Find where the given text appears and provide that cell's center as (X, Y) coordinate. 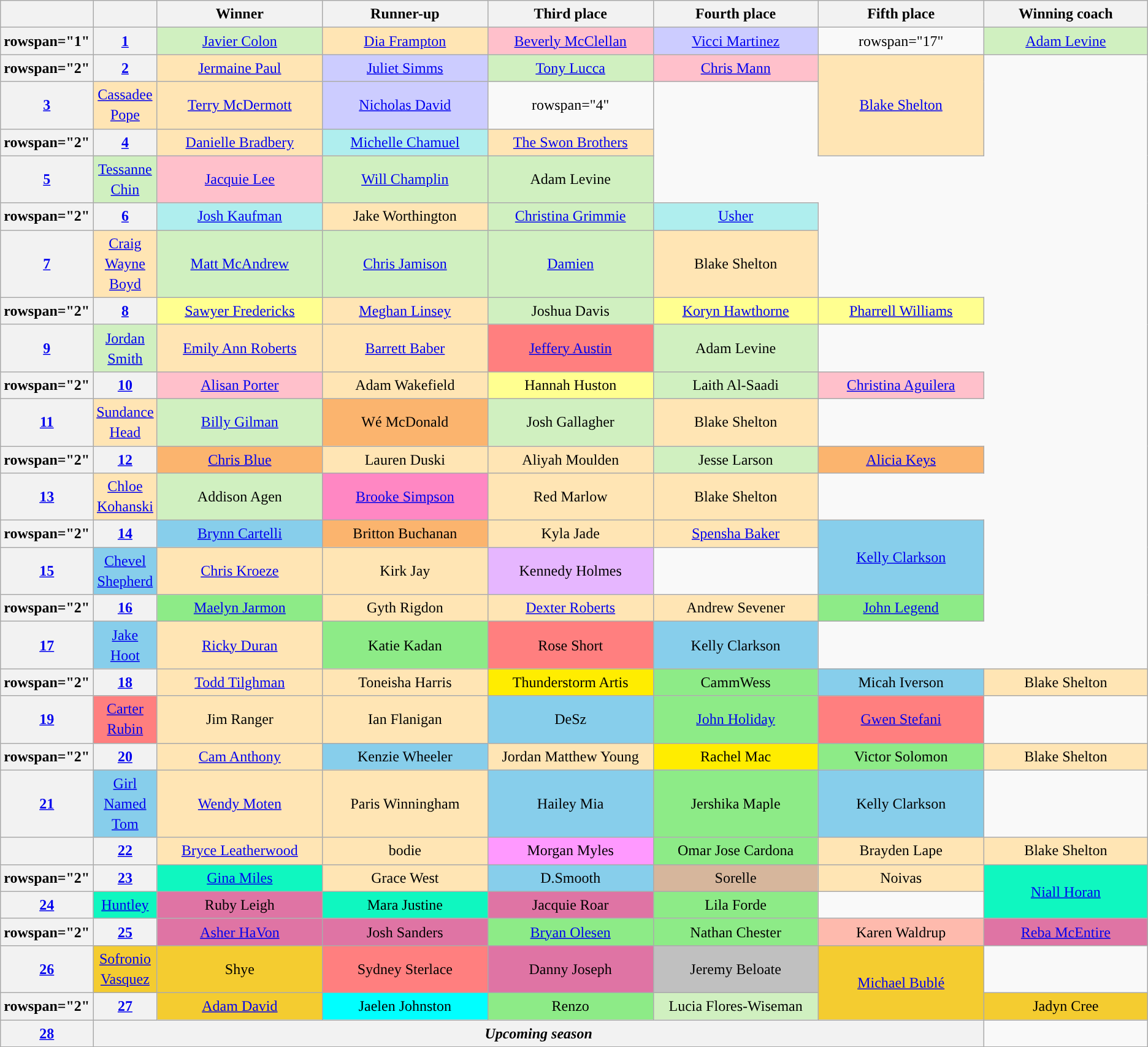
13 (47, 497)
12 (125, 460)
John Holiday (736, 720)
Winning coach (1066, 14)
Runner-up (405, 14)
7 (47, 264)
Ian Flanigan (405, 720)
Josh Kaufman (240, 216)
Rose Short (570, 645)
Karen Waldrup (901, 932)
Chevel Shepherd (125, 571)
17 (47, 645)
Winner (240, 14)
Michael Bublé (901, 982)
Hannah Huston (570, 385)
Jacquie Lee (240, 179)
Wendy Moten (240, 804)
Matt McAndrew (240, 264)
Kennedy Holmes (570, 571)
rowspan="17" (901, 41)
Gyth Rigdon (405, 608)
26 (47, 969)
Spensha Baker (736, 534)
Jim Ranger (240, 720)
Vicci Martinez (736, 41)
9 (47, 348)
Dexter Roberts (570, 608)
Craig Wayne Boyd (125, 264)
Jershika Maple (736, 804)
Sydney Sterlace (405, 969)
6 (125, 216)
CammWess (736, 682)
Barrett Baber (405, 348)
Alicia Keys (901, 460)
Emily Ann Roberts (240, 348)
Juliet Simms (405, 68)
Michelle Chamuel (405, 142)
Lauren Duski (405, 460)
22 (125, 851)
Adam David (240, 1006)
Cassadee Pope (125, 105)
Chris Blue (240, 460)
Hailey Mia (570, 804)
Victor Solomon (901, 756)
8 (125, 311)
Katie Kadan (405, 645)
Will Champlin (405, 179)
Usher (736, 216)
Josh Sanders (405, 932)
Kenzie Wheeler (405, 756)
Sawyer Fredericks (240, 311)
Kirk Jay (405, 571)
Shye (240, 969)
Jake Worthington (405, 216)
Huntley (125, 905)
19 (47, 720)
Adam Wakefield (405, 385)
Bryce Leatherwood (240, 851)
14 (125, 534)
Carter Rubin (125, 720)
Alisan Porter (240, 385)
Chloe Kohanski (125, 497)
Cam Anthony (240, 756)
Aliyah Moulden (570, 460)
Danny Joseph (570, 969)
Jadyn Cree (1066, 1006)
Jeffery Austin (570, 348)
Christina Aguilera (901, 385)
Britton Buchanan (405, 534)
Toneisha Harris (405, 682)
5 (47, 179)
Reba McEntire (1066, 932)
Girl Named Tom (125, 804)
21 (47, 804)
Jesse Larson (736, 460)
2 (125, 68)
18 (125, 682)
24 (47, 905)
Brayden Lape (901, 851)
rowspan="4" (570, 105)
Red Marlow (570, 497)
3 (47, 105)
Christina Grimmie (570, 216)
25 (125, 932)
Beverly McClellan (570, 41)
Asher HaVon (240, 932)
Josh Gallagher (570, 422)
23 (125, 878)
Mara Justine (405, 905)
16 (125, 608)
Ricky Duran (240, 645)
Third place (570, 14)
Chris Jamison (405, 264)
4 (125, 142)
Fourth place (736, 14)
Pharrell Williams (901, 311)
Micah Iverson (901, 682)
Joshua Davis (570, 311)
Jaelen Johnston (405, 1006)
10 (125, 385)
Danielle Bradbery (240, 142)
Jermaine Paul (240, 68)
Wé McDonald (405, 422)
Sorelle (736, 878)
Tessanne Chin (125, 179)
Terry McDermott (240, 105)
Gina Miles (240, 878)
Sundance Head (125, 422)
Renzo (570, 1006)
27 (125, 1006)
Gwen Stefani (901, 720)
Jeremy Beloate (736, 969)
Noivas (901, 878)
rowspan="1" (47, 41)
Brynn Cartelli (240, 534)
Rachel Mac (736, 756)
Dia Frampton (405, 41)
Lila Forde (736, 905)
Lucia Flores-Wiseman (736, 1006)
John Legend (901, 608)
Billy Gilman (240, 422)
Bryan Olesen (570, 932)
Andrew Sevener (736, 608)
Kyla Jade (570, 534)
Fifth place (901, 14)
Chris Mann (736, 68)
Thunderstorm Artis (570, 682)
Jordan Matthew Young (570, 756)
1 (125, 41)
20 (125, 756)
Upcoming season (538, 1034)
Maelyn Jarmon (240, 608)
Jacquie Roar (570, 905)
Grace West (405, 878)
Tony Lucca (570, 68)
bodie (405, 851)
28 (47, 1034)
Jordan Smith (125, 348)
Paris Winningham (405, 804)
Ruby Leigh (240, 905)
Jake Hoot (125, 645)
Koryn Hawthorne (736, 311)
DeSz (570, 720)
15 (47, 571)
D.Smooth (570, 878)
Omar Jose Cardona (736, 851)
11 (47, 422)
Nicholas David (405, 105)
The Swon Brothers (570, 142)
Niall Horan (1066, 891)
Nathan Chester (736, 932)
Damien (570, 264)
Morgan Myles (570, 851)
Meghan Linsey (405, 311)
Brooke Simpson (405, 497)
Chris Kroeze (240, 571)
Addison Agen (240, 497)
Todd Tilghman (240, 682)
Laith Al-Saadi (736, 385)
Javier Colon (240, 41)
Sofronio Vasquez (125, 969)
